For the text-containing cell, return its midpoint in (X, Y) coordinate format. 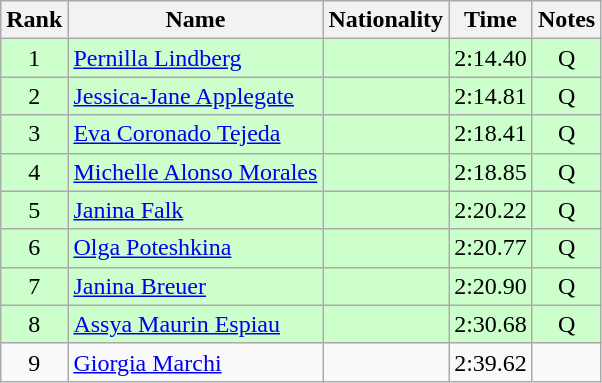
2:14.81 (491, 96)
2:20.90 (491, 286)
2:18.85 (491, 172)
2:20.77 (491, 248)
Assya Maurin Espiau (196, 324)
2 (34, 96)
Jessica-Jane Applegate (196, 96)
Pernilla Lindberg (196, 58)
9 (34, 362)
2:14.40 (491, 58)
1 (34, 58)
Nationality (386, 20)
7 (34, 286)
6 (34, 248)
Notes (566, 20)
Olga Poteshkina (196, 248)
Giorgia Marchi (196, 362)
2:18.41 (491, 134)
8 (34, 324)
Janina Breuer (196, 286)
5 (34, 210)
4 (34, 172)
Eva Coronado Tejeda (196, 134)
2:30.68 (491, 324)
3 (34, 134)
Rank (34, 20)
2:39.62 (491, 362)
Janina Falk (196, 210)
Time (491, 20)
2:20.22 (491, 210)
Michelle Alonso Morales (196, 172)
Name (196, 20)
